Scan for the cell matching the given text and deliver its (x, y) coordinate at center. 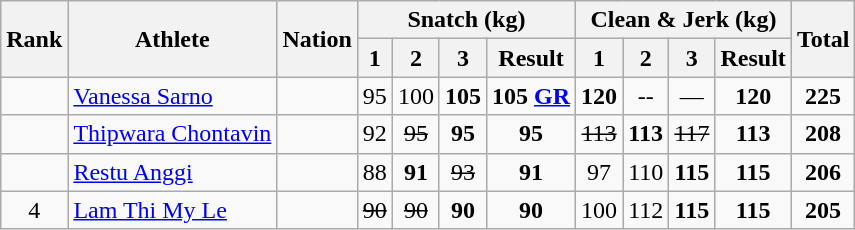
105 GR (530, 96)
— (692, 96)
-- (646, 96)
225 (823, 96)
208 (823, 134)
105 (462, 96)
93 (462, 172)
206 (823, 172)
205 (823, 210)
Rank (34, 39)
110 (646, 172)
92 (374, 134)
117 (692, 134)
4 (34, 210)
112 (646, 210)
Snatch (kg) (466, 20)
97 (600, 172)
Vanessa Sarno (172, 96)
Restu Anggi (172, 172)
Thipwara Chontavin (172, 134)
Lam Thi My Le (172, 210)
Athlete (172, 39)
Nation (317, 39)
Total (823, 39)
Clean & Jerk (kg) (684, 20)
88 (374, 172)
